Return (x, y) of the center of cell containing provided text 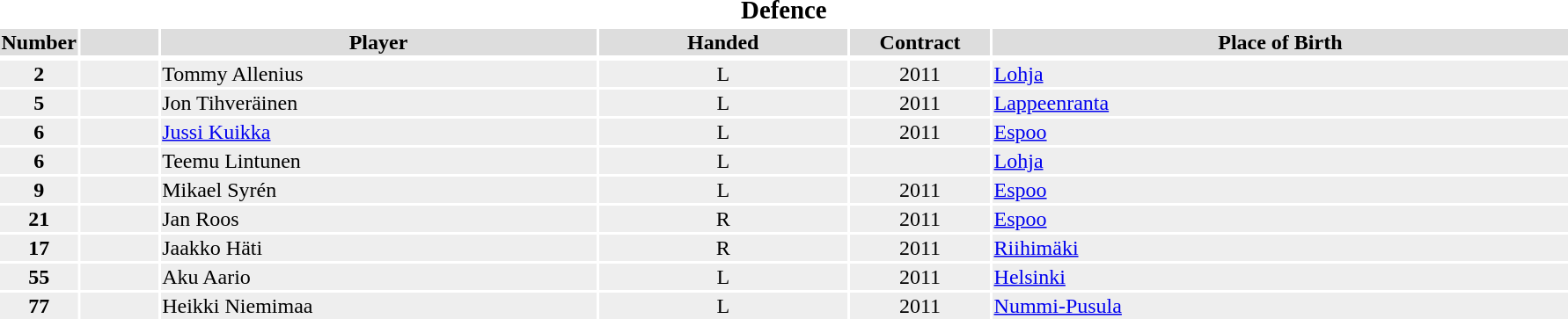
21 (39, 219)
Tommy Allenius (378, 74)
Jaakko Häti (378, 248)
Teemu Lintunen (378, 161)
Lappeenranta (1280, 103)
77 (39, 306)
Heikki Niemimaa (378, 306)
Number (39, 42)
Mikael Syrén (378, 190)
Contract (920, 42)
Nummi-Pusula (1280, 306)
17 (39, 248)
Aku Aario (378, 277)
2 (39, 74)
55 (39, 277)
Jan Roos (378, 219)
9 (39, 190)
Place of Birth (1280, 42)
Handed (723, 42)
Jon Tihveräinen (378, 103)
Helsinki (1280, 277)
5 (39, 103)
Jussi Kuikka (378, 132)
Riihimäki (1280, 248)
Player (378, 42)
